Detect which cell encompasses the target text, then output its (X, Y) center coordinate. 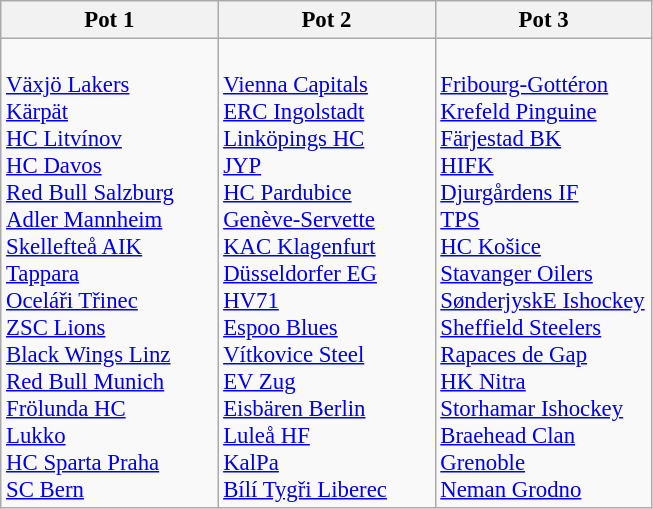
Pot 3 (544, 20)
Pot 1 (110, 20)
Pot 2 (326, 20)
